Scan for the cell matching the given text and deliver its (X, Y) coordinate at center. 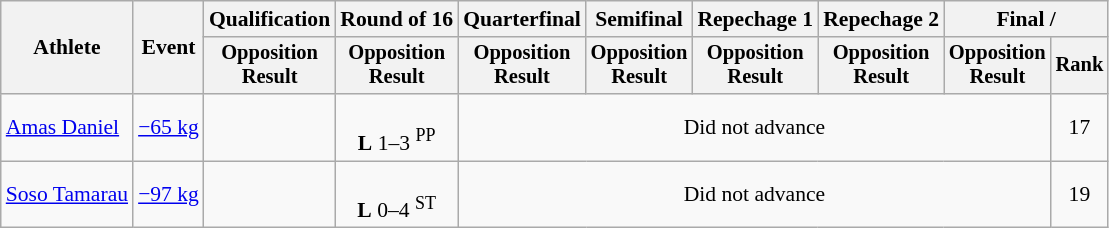
Qualification (270, 19)
Round of 16 (396, 19)
Event (168, 48)
19 (1080, 194)
Final / (1026, 19)
Quarterfinal (522, 19)
Repechage 2 (881, 19)
Soso Tamarau (67, 194)
17 (1080, 128)
L 1–3 PP (396, 128)
Rank (1080, 66)
Semifinal (640, 19)
Amas Daniel (67, 128)
−65 kg (168, 128)
Repechage 1 (755, 19)
Athlete (67, 48)
L 0–4 ST (396, 194)
−97 kg (168, 194)
